Output the [x, y] coordinate of the center of the cell containing the given text.  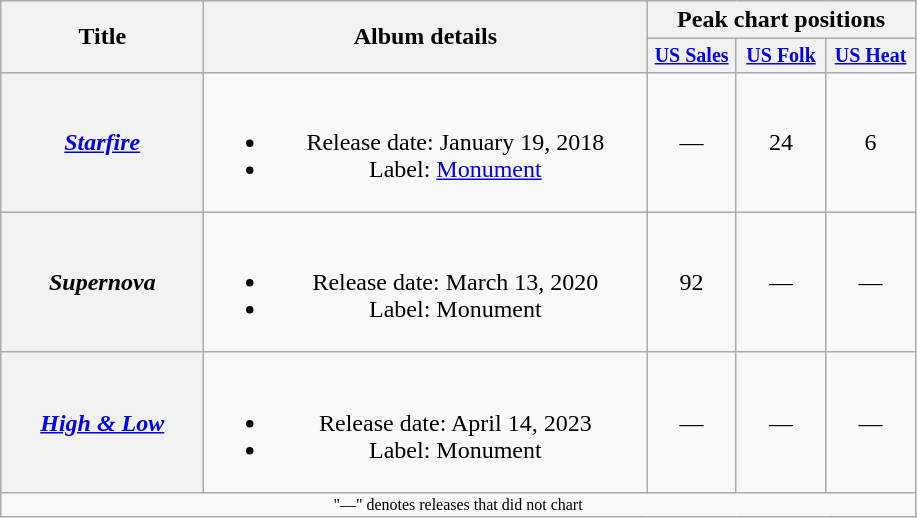
Release date: March 13, 2020Label: Monument [426, 282]
Starfire [102, 142]
24 [780, 142]
US Sales [692, 56]
"—" denotes releases that did not chart [458, 504]
Title [102, 37]
6 [870, 142]
High & Low [102, 422]
Supernova [102, 282]
92 [692, 282]
US Folk [780, 56]
US Heat [870, 56]
Peak chart positions [781, 20]
Album details [426, 37]
Release date: April 14, 2023Label: Monument [426, 422]
Release date: January 19, 2018Label: Monument [426, 142]
